Locate the cell with the specified text and output its (x, y) center coordinate. 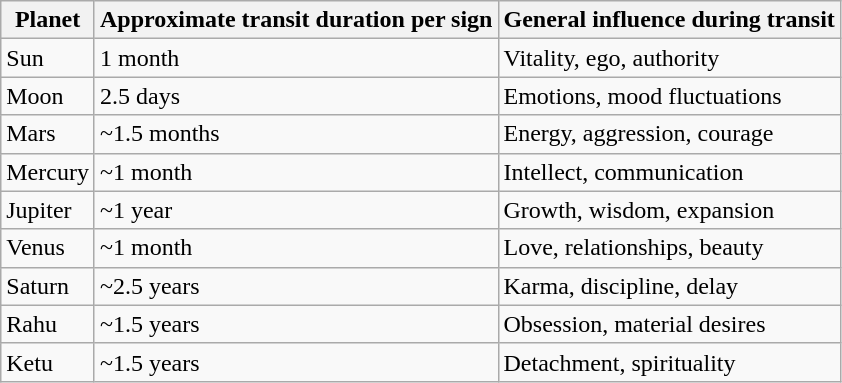
Energy, aggression, courage (669, 134)
Ketu (48, 362)
Approximate transit duration per sign (296, 20)
~2.5 years (296, 286)
Sun (48, 58)
General influence during transit (669, 20)
Intellect, communication (669, 172)
Moon (48, 96)
Vitality, ego, authority (669, 58)
Detachment, spirituality (669, 362)
Mercury (48, 172)
Emotions, mood fluctuations (669, 96)
Venus (48, 248)
Rahu (48, 324)
Jupiter (48, 210)
Planet (48, 20)
Karma, discipline, delay (669, 286)
Love, relationships, beauty (669, 248)
~1.5 months (296, 134)
Saturn (48, 286)
Mars (48, 134)
2.5 days (296, 96)
1 month (296, 58)
Growth, wisdom, expansion (669, 210)
~1 year (296, 210)
Obsession, material desires (669, 324)
